Scan for the cell matching the given text and deliver its [X, Y] coordinate at center. 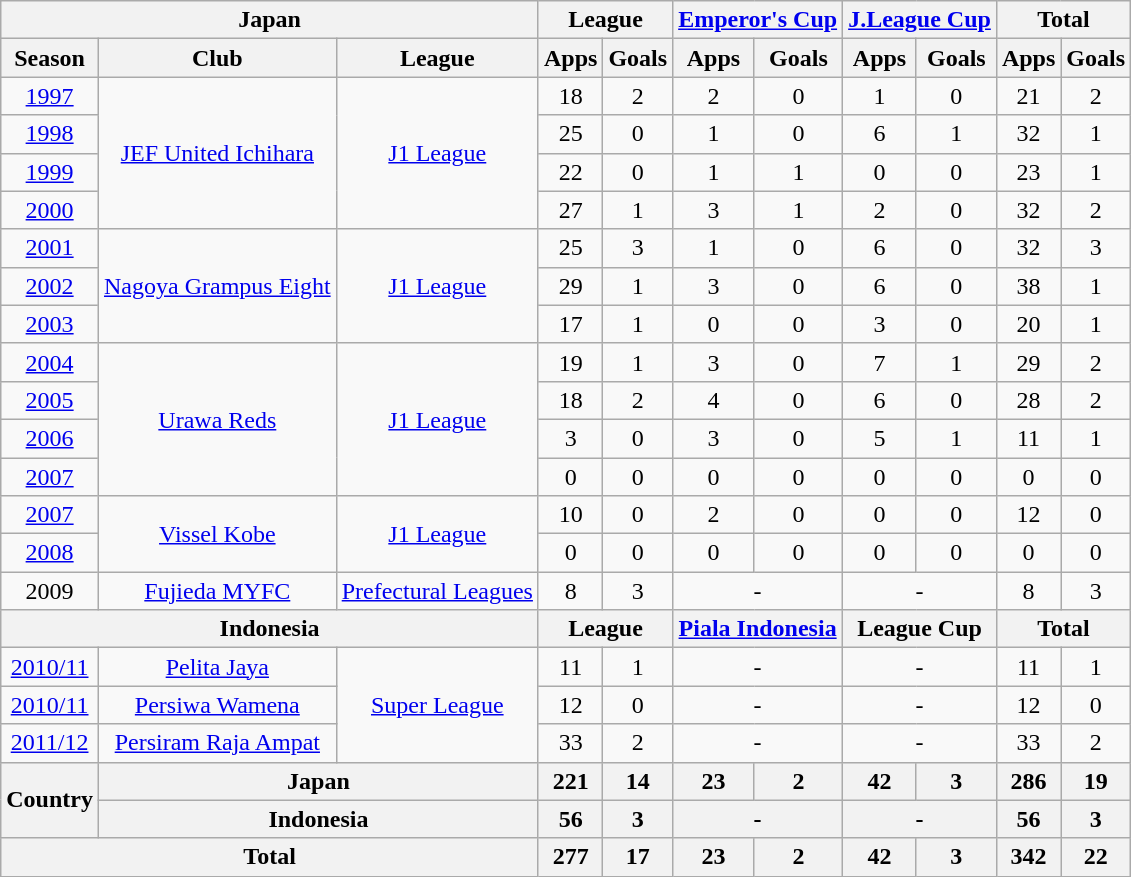
2011/12 [50, 743]
221 [570, 781]
342 [1028, 857]
2000 [50, 210]
Piala Indonesia [758, 629]
1997 [50, 96]
2004 [50, 362]
2005 [50, 400]
Season [50, 58]
2006 [50, 438]
Nagoya Grampus Eight [217, 286]
Prefectural Leagues [437, 591]
10 [570, 515]
Emperor's Cup [758, 20]
League Cup [920, 629]
Pelita Jaya [217, 667]
2001 [50, 248]
Urawa Reds [217, 419]
4 [714, 400]
20 [1028, 324]
J.League Cup [920, 20]
Country [50, 800]
1998 [50, 134]
Super League [437, 705]
Vissel Kobe [217, 534]
14 [638, 781]
JEF United Ichihara [217, 153]
21 [1028, 96]
38 [1028, 286]
27 [570, 210]
2002 [50, 286]
2009 [50, 591]
Persiwa Wamena [217, 705]
7 [880, 362]
Fujieda MYFC [217, 591]
Persiram Raja Ampat [217, 743]
277 [570, 857]
5 [880, 438]
Club [217, 58]
2003 [50, 324]
28 [1028, 400]
286 [1028, 781]
1999 [50, 172]
2008 [50, 553]
